For the text-containing cell, return its midpoint in (X, Y) coordinate format. 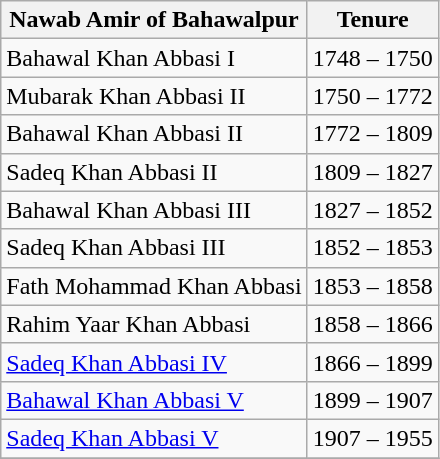
Sadeq Khan Abbasi III (154, 248)
Sadeq Khan Abbasi IV (154, 362)
1772 – 1809 (372, 134)
1748 – 1750 (372, 58)
1852 – 1853 (372, 248)
Sadeq Khan Abbasi II (154, 172)
Bahawal Khan Abbasi I (154, 58)
1858 – 1866 (372, 324)
Tenure (372, 20)
Rahim Yaar Khan Abbasi (154, 324)
Bahawal Khan Abbasi III (154, 210)
Bahawal Khan Abbasi II (154, 134)
Bahawal Khan Abbasi V (154, 400)
Mubarak Khan Abbasi II (154, 96)
1866 – 1899 (372, 362)
1750 – 1772 (372, 96)
Sadeq Khan Abbasi V (154, 438)
1899 – 1907 (372, 400)
1853 – 1858 (372, 286)
1809 – 1827 (372, 172)
Fath Mohammad Khan Abbasi (154, 286)
1827 – 1852 (372, 210)
Nawab Amir of Bahawalpur (154, 20)
1907 – 1955 (372, 438)
